Return (x, y) of the center of cell containing provided text 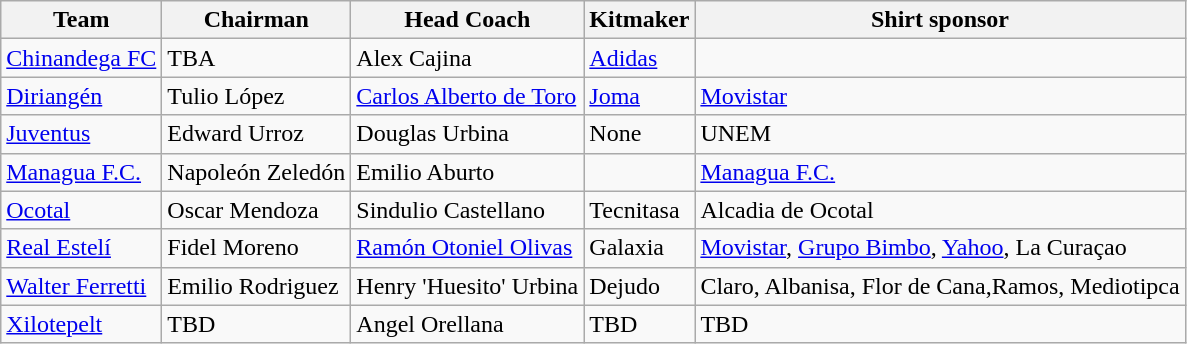
Tecnitasa (640, 210)
Movistar (940, 96)
Alex Cajina (468, 58)
Kitmaker (640, 20)
Claro, Albanisa, Flor de Cana,Ramos, Mediotipca (940, 286)
Team (82, 20)
Diriangén (82, 96)
Walter Ferretti (82, 286)
Sindulio Castellano (468, 210)
Dejudo (640, 286)
Emilio Aburto (468, 172)
Movistar, Grupo Bimbo, Yahoo, La Curaçao (940, 248)
Tulio López (256, 96)
Xilotepelt (82, 324)
Ramón Otoniel Olivas (468, 248)
Galaxia (640, 248)
Chinandega FC (82, 58)
Ocotal (82, 210)
Napoleón Zeledón (256, 172)
TBA (256, 58)
Oscar Mendoza (256, 210)
Joma (640, 96)
Carlos Alberto de Toro (468, 96)
Adidas (640, 58)
UNEM (940, 134)
Juventus (82, 134)
Henry 'Huesito' Urbina (468, 286)
Alcadia de Ocotal (940, 210)
Head Coach (468, 20)
Fidel Moreno (256, 248)
Angel Orellana (468, 324)
Shirt sponsor (940, 20)
Douglas Urbina (468, 134)
Chairman (256, 20)
None (640, 134)
Edward Urroz (256, 134)
Emilio Rodriguez (256, 286)
Real Estelí (82, 248)
